Search for the cell housing the specified text and yield its [X, Y] center coordinate. 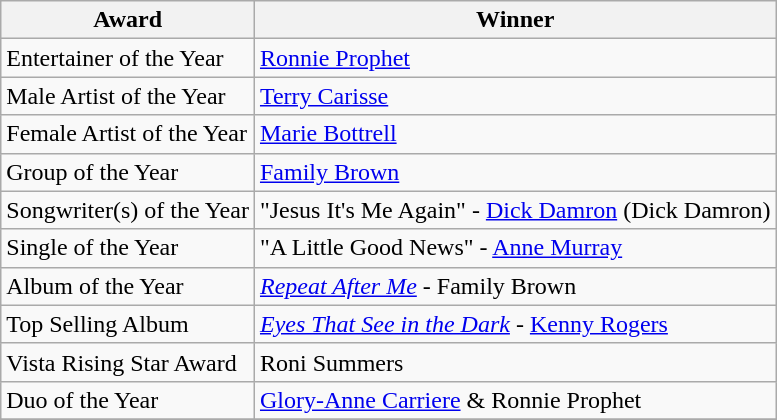
Winner [515, 20]
Vista Rising Star Award [128, 362]
Roni Summers [515, 362]
Family Brown [515, 172]
Top Selling Album [128, 324]
Single of the Year [128, 248]
"Jesus It's Me Again" - Dick Damron (Dick Damron) [515, 210]
Marie Bottrell [515, 134]
Male Artist of the Year [128, 96]
Eyes That See in the Dark - Kenny Rogers [515, 324]
Duo of the Year [128, 400]
Group of the Year [128, 172]
Songwriter(s) of the Year [128, 210]
Glory-Anne Carriere & Ronnie Prophet [515, 400]
Award [128, 20]
Entertainer of the Year [128, 58]
Repeat After Me - Family Brown [515, 286]
Album of the Year [128, 286]
Terry Carisse [515, 96]
Female Artist of the Year [128, 134]
Ronnie Prophet [515, 58]
"A Little Good News" - Anne Murray [515, 248]
